Scan for the cell matching the given text and deliver its (x, y) coordinate at center. 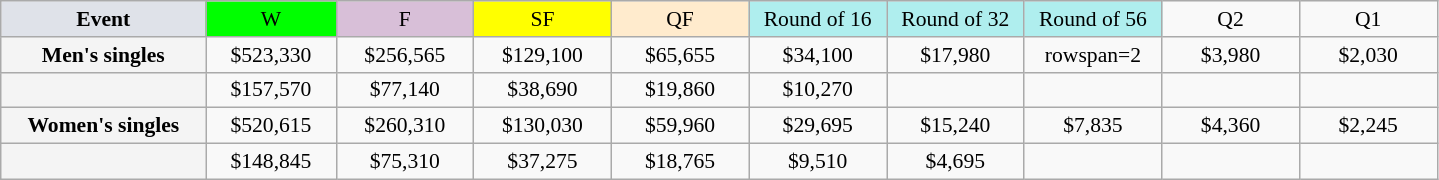
$34,100 (818, 55)
$4,360 (1231, 126)
$10,270 (818, 90)
$59,960 (680, 126)
Q1 (1368, 19)
Women's singles (104, 126)
W (271, 19)
$29,695 (818, 126)
$7,835 (1093, 126)
$2,245 (1368, 126)
$77,140 (405, 90)
$256,565 (405, 55)
$75,310 (405, 162)
QF (680, 19)
$129,100 (543, 55)
rowspan=2 (1093, 55)
$520,615 (271, 126)
$17,980 (955, 55)
$157,570 (271, 90)
SF (543, 19)
$19,860 (680, 90)
Round of 16 (818, 19)
Men's singles (104, 55)
$15,240 (955, 126)
$2,030 (1368, 55)
$38,690 (543, 90)
$65,655 (680, 55)
$37,275 (543, 162)
Round of 56 (1093, 19)
$4,695 (955, 162)
$3,980 (1231, 55)
$148,845 (271, 162)
$260,310 (405, 126)
$523,330 (271, 55)
Round of 32 (955, 19)
$130,030 (543, 126)
Q2 (1231, 19)
$9,510 (818, 162)
$18,765 (680, 162)
F (405, 19)
Event (104, 19)
